For the text-containing cell, return its midpoint in [X, Y] coordinate format. 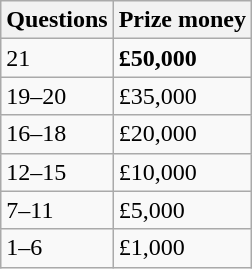
£10,000 [182, 172]
19–20 [57, 96]
£20,000 [182, 134]
£35,000 [182, 96]
£1,000 [182, 248]
21 [57, 58]
16–18 [57, 134]
£50,000 [182, 58]
£5,000 [182, 210]
1–6 [57, 248]
Questions [57, 20]
Prize money [182, 20]
12–15 [57, 172]
7–11 [57, 210]
